For the text-containing cell, return its midpoint in (X, Y) coordinate format. 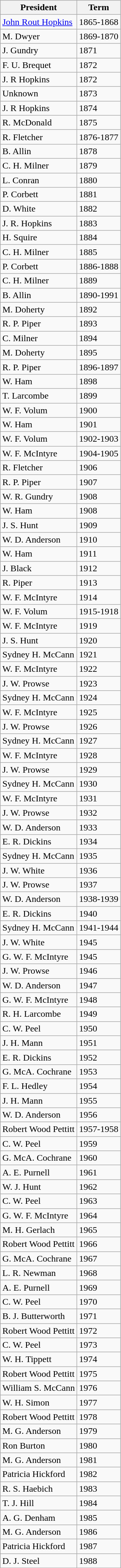
1972 (99, 1330)
1983 (99, 1489)
1953 (99, 1072)
1885 (99, 252)
D. J. Steel (39, 1561)
1919 (99, 626)
1964 (99, 1215)
1865-1868 (99, 22)
1937 (99, 885)
1969 (99, 1287)
1928 (99, 755)
1940 (99, 914)
R. S. Haebich (39, 1489)
1923 (99, 683)
1949 (99, 1014)
1896-1897 (99, 367)
C. Milner (39, 338)
1968 (99, 1273)
1956 (99, 1115)
1965 (99, 1230)
1913 (99, 583)
1912 (99, 568)
1971 (99, 1316)
1921 (99, 655)
1893 (99, 324)
W. R. Gundry (39, 496)
1955 (99, 1101)
1927 (99, 741)
1900 (99, 410)
1924 (99, 698)
1975 (99, 1374)
1880 (99, 180)
1914 (99, 597)
B. J. Butterworth (39, 1316)
L. Conran (39, 180)
1951 (99, 1043)
R. McDonald (39, 122)
W. H. Tippett (39, 1359)
1984 (99, 1503)
1932 (99, 813)
1884 (99, 238)
1960 (99, 1158)
John Rout Hopkins (39, 22)
1957-1958 (99, 1129)
1909 (99, 525)
T. J. Hill (39, 1503)
D. White (39, 209)
M. Dwyer (39, 36)
L. R. Newman (39, 1273)
1978 (99, 1417)
R. Piper (39, 583)
1935 (99, 856)
1890-1991 (99, 295)
T. Larcombe (39, 396)
1901 (99, 425)
J. Gundry (39, 51)
1952 (99, 1057)
1974 (99, 1359)
Ron Burton (39, 1446)
Term (99, 8)
M. H. Gerlach (39, 1230)
1961 (99, 1172)
1879 (99, 165)
1894 (99, 338)
1959 (99, 1144)
1886-1888 (99, 266)
1899 (99, 396)
1895 (99, 353)
1988 (99, 1561)
1922 (99, 669)
1950 (99, 1028)
1962 (99, 1187)
W. J. Hunt (39, 1187)
1980 (99, 1446)
1954 (99, 1086)
1911 (99, 554)
1892 (99, 309)
1986 (99, 1532)
1948 (99, 1000)
1915-1918 (99, 611)
H. Squire (39, 238)
1941-1944 (99, 928)
1871 (99, 51)
1987 (99, 1546)
1982 (99, 1474)
J. R. Hopkins (39, 223)
1929 (99, 770)
1963 (99, 1201)
President (39, 8)
1979 (99, 1431)
1976 (99, 1388)
1904-1905 (99, 453)
1883 (99, 223)
1878 (99, 151)
1926 (99, 727)
1946 (99, 971)
1898 (99, 381)
1910 (99, 540)
1906 (99, 468)
1947 (99, 985)
F. U. Brequet (39, 65)
1977 (99, 1403)
1907 (99, 482)
1873 (99, 94)
J. Black (39, 568)
1966 (99, 1244)
1925 (99, 712)
1875 (99, 122)
William S. McCann (39, 1388)
1936 (99, 870)
Unknown (39, 94)
1938-1939 (99, 899)
1876-1877 (99, 137)
1889 (99, 281)
1902-1903 (99, 439)
1930 (99, 784)
A. G. Denham (39, 1517)
F. L. Hedley (39, 1086)
1874 (99, 108)
1933 (99, 827)
1967 (99, 1259)
1869-1870 (99, 36)
1985 (99, 1517)
1881 (99, 195)
1882 (99, 209)
1973 (99, 1345)
R. H. Larcombe (39, 1014)
1970 (99, 1302)
1981 (99, 1460)
1931 (99, 798)
1920 (99, 640)
W. H. Simon (39, 1403)
1934 (99, 841)
